Extract the (x, y) coordinate from the center of the cell holding the provided text.  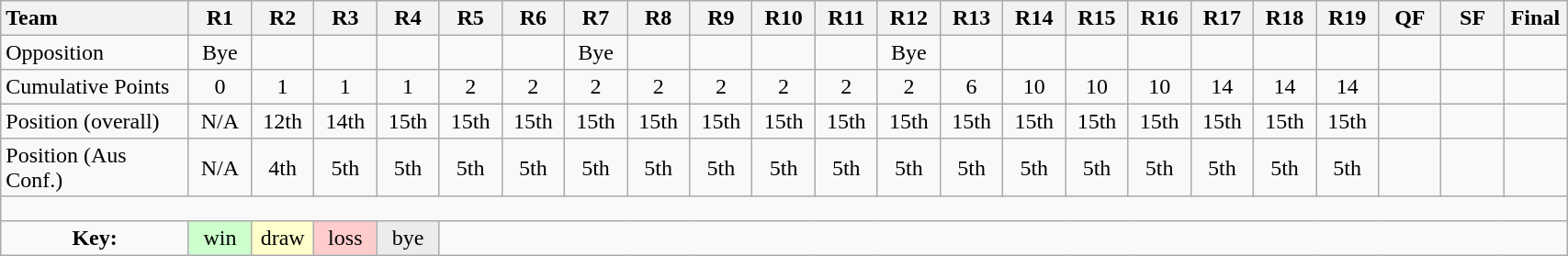
R9 (721, 18)
Opposition (96, 51)
0 (220, 86)
R8 (659, 18)
Cumulative Points (96, 86)
4th (283, 168)
R3 (345, 18)
draw (283, 237)
Position (overall) (96, 121)
R6 (533, 18)
Final (1536, 18)
R4 (408, 18)
R13 (972, 18)
Key: (96, 237)
loss (345, 237)
14th (345, 121)
R16 (1159, 18)
6 (972, 86)
SF (1472, 18)
R14 (1034, 18)
R5 (470, 18)
R15 (1097, 18)
R19 (1348, 18)
Position (Aus Conf.) (96, 168)
bye (408, 237)
R17 (1222, 18)
R7 (595, 18)
win (220, 237)
R1 (220, 18)
R10 (784, 18)
R12 (908, 18)
R11 (846, 18)
Team (96, 18)
R18 (1284, 18)
R2 (283, 18)
12th (283, 121)
QF (1410, 18)
